Return (X, Y) of the center of cell containing provided text 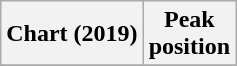
Chart (2019) (72, 34)
Peakposition (189, 34)
